From the cell containing the given text, extract its center point as [X, Y] coordinate. 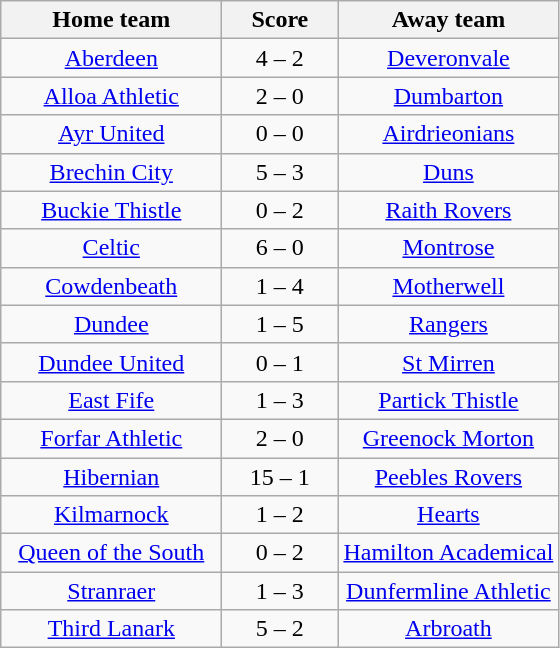
Stranraer [112, 591]
Dundee [112, 324]
Buckie Thistle [112, 210]
4 – 2 [280, 58]
Raith Rovers [448, 210]
Motherwell [448, 286]
1 – 4 [280, 286]
Duns [448, 172]
1 – 5 [280, 324]
6 – 0 [280, 248]
Hearts [448, 515]
Aberdeen [112, 58]
Montrose [448, 248]
Dumbarton [448, 96]
Alloa Athletic [112, 96]
Hamilton Academical [448, 553]
1 – 2 [280, 515]
Celtic [112, 248]
St Mirren [448, 362]
Ayr United [112, 134]
Deveronvale [448, 58]
Airdrieonians [448, 134]
Arbroath [448, 629]
5 – 2 [280, 629]
Rangers [448, 324]
East Fife [112, 400]
Brechin City [112, 172]
Score [280, 20]
Kilmarnock [112, 515]
Hibernian [112, 477]
Partick Thistle [448, 400]
Third Lanark [112, 629]
Dundee United [112, 362]
Dunfermline Athletic [448, 591]
0 – 1 [280, 362]
0 – 0 [280, 134]
Away team [448, 20]
Cowdenbeath [112, 286]
Greenock Morton [448, 438]
Home team [112, 20]
15 – 1 [280, 477]
Peebles Rovers [448, 477]
5 – 3 [280, 172]
Forfar Athletic [112, 438]
Queen of the South [112, 553]
